Pinpoint the cell where the given text exists, returning its (x, y) midpoint coordinate. 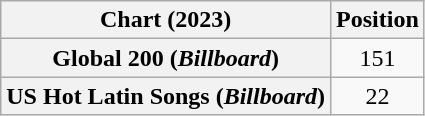
Position (378, 20)
Chart (2023) (166, 20)
151 (378, 58)
US Hot Latin Songs (Billboard) (166, 96)
Global 200 (Billboard) (166, 58)
22 (378, 96)
